Scan for the cell matching the given text and deliver its [X, Y] coordinate at center. 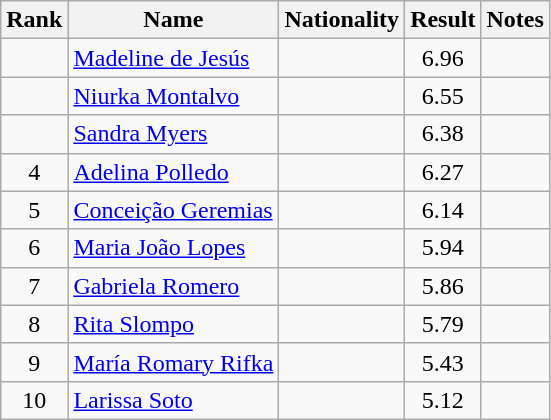
Adelina Polledo [174, 172]
Gabriela Romero [174, 286]
6.55 [443, 96]
Rank [34, 20]
Madeline de Jesús [174, 58]
6 [34, 248]
10 [34, 400]
María Romary Rifka [174, 362]
9 [34, 362]
8 [34, 324]
Notes [515, 20]
6.14 [443, 210]
Niurka Montalvo [174, 96]
5.79 [443, 324]
6.38 [443, 134]
7 [34, 286]
6.27 [443, 172]
Result [443, 20]
Sandra Myers [174, 134]
5 [34, 210]
5.94 [443, 248]
Nationality [342, 20]
5.86 [443, 286]
Larissa Soto [174, 400]
4 [34, 172]
Rita Slompo [174, 324]
Name [174, 20]
5.43 [443, 362]
Conceição Geremias [174, 210]
6.96 [443, 58]
5.12 [443, 400]
Maria João Lopes [174, 248]
